From the cell containing the given text, extract its center point as [X, Y] coordinate. 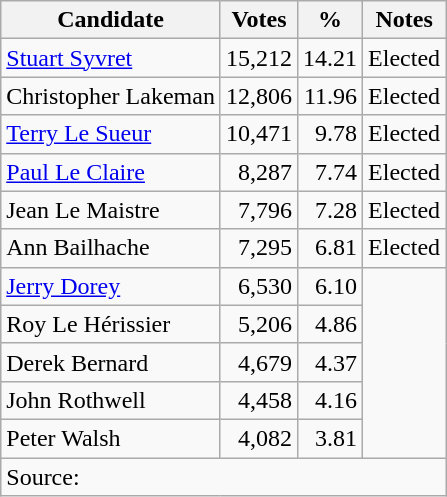
Stuart Syvret [111, 58]
Candidate [111, 20]
4,458 [258, 400]
4.37 [330, 362]
4,082 [258, 438]
Source: [224, 477]
Jerry Dorey [111, 286]
4,679 [258, 362]
4.16 [330, 400]
% [330, 20]
6.10 [330, 286]
Christopher Lakeman [111, 96]
12,806 [258, 96]
14.21 [330, 58]
9.78 [330, 134]
15,212 [258, 58]
10,471 [258, 134]
Votes [258, 20]
Derek Bernard [111, 362]
John Rothwell [111, 400]
11.96 [330, 96]
Peter Walsh [111, 438]
Ann Bailhache [111, 248]
7.28 [330, 210]
Paul Le Claire [111, 172]
4.86 [330, 324]
7,295 [258, 248]
Notes [404, 20]
Jean Le Maistre [111, 210]
Roy Le Hérissier [111, 324]
7.74 [330, 172]
7,796 [258, 210]
Terry Le Sueur [111, 134]
3.81 [330, 438]
6.81 [330, 248]
8,287 [258, 172]
5,206 [258, 324]
6,530 [258, 286]
